Detect which cell encompasses the target text, then output its (X, Y) center coordinate. 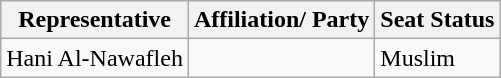
Representative (95, 20)
Muslim (438, 58)
Hani Al-Nawafleh (95, 58)
Affiliation/ Party (281, 20)
Seat Status (438, 20)
